Find where the given text appears and provide that cell's center as [x, y] coordinate. 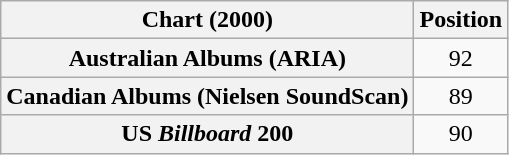
Position [461, 20]
US Billboard 200 [208, 134]
92 [461, 58]
90 [461, 134]
Chart (2000) [208, 20]
Australian Albums (ARIA) [208, 58]
89 [461, 96]
Canadian Albums (Nielsen SoundScan) [208, 96]
